Determine the (x, y) coordinate at the center of the cell enclosing the given text.  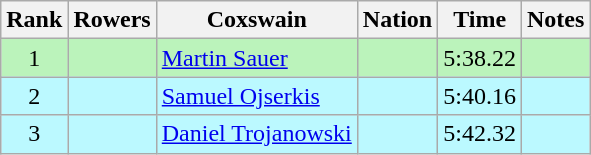
Samuel Ojserkis (256, 96)
1 (34, 58)
Nation (397, 20)
Rowers (112, 20)
Martin Sauer (256, 58)
Daniel Trojanowski (256, 134)
Time (480, 20)
5:38.22 (480, 58)
5:42.32 (480, 134)
3 (34, 134)
2 (34, 96)
Coxswain (256, 20)
Rank (34, 20)
5:40.16 (480, 96)
Notes (555, 20)
